Capture the cell that displays the provided text and extract its (X, Y) central coordinate. 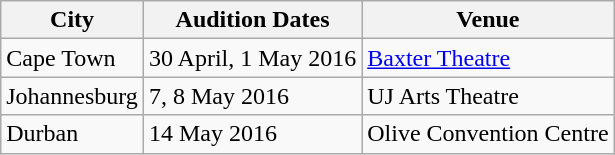
Johannesburg (72, 96)
Cape Town (72, 58)
Baxter Theatre (488, 58)
City (72, 20)
14 May 2016 (252, 134)
Venue (488, 20)
Durban (72, 134)
Olive Convention Centre (488, 134)
7, 8 May 2016 (252, 96)
30 April, 1 May 2016 (252, 58)
UJ Arts Theatre (488, 96)
Audition Dates (252, 20)
